Locate the cell with the specified text and output its (x, y) center coordinate. 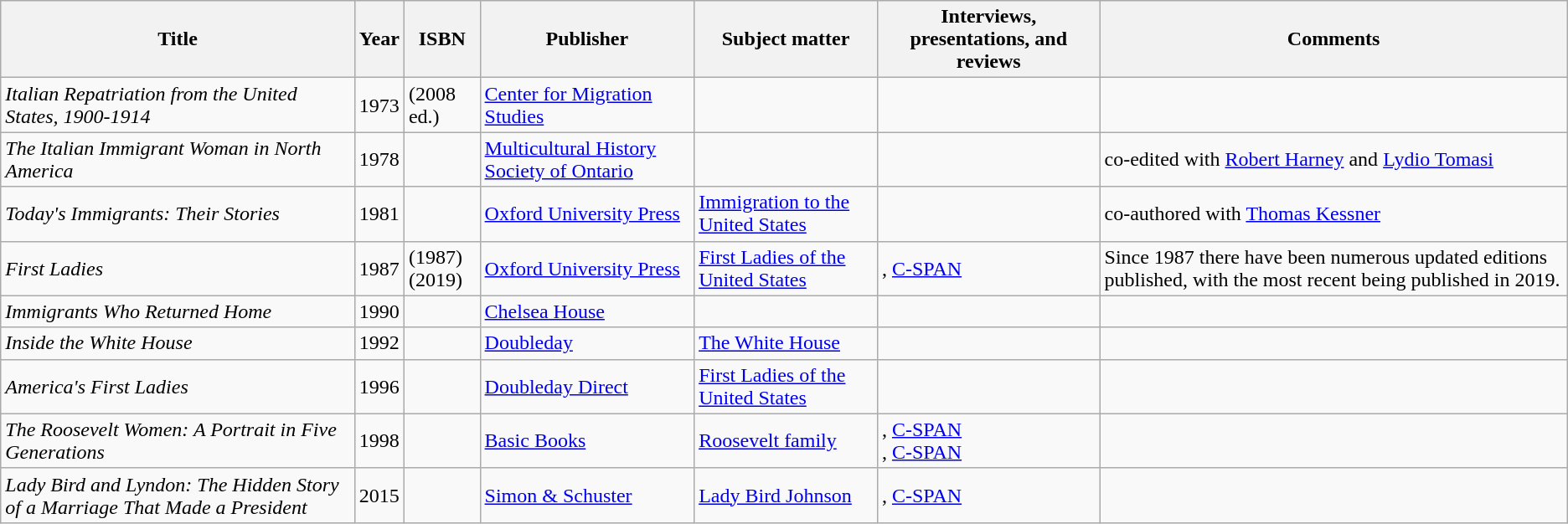
Roosevelt family (786, 440)
Simon & Schuster (587, 496)
Interviews, presentations, and reviews (988, 39)
Italian Repatriation from the United States, 1900-1914 (178, 105)
Immigration to the United States (786, 214)
Today's Immigrants: Their Stories (178, 214)
1998 (379, 440)
Title (178, 39)
Basic Books (587, 440)
1987 (379, 268)
, C-SPAN, C-SPAN (988, 440)
The Italian Immigrant Woman in North America (178, 159)
First Ladies (178, 268)
co-authored with Thomas Kessner (1333, 214)
(1987) (2019) (442, 268)
The White House (786, 343)
Comments (1333, 39)
Chelsea House (587, 311)
America's First Ladies (178, 387)
1978 (379, 159)
1973 (379, 105)
2015 (379, 496)
Publisher (587, 39)
Multicultural History Society of Ontario (587, 159)
Center for Migration Studies (587, 105)
The Roosevelt Women: A Portrait in Five Generations (178, 440)
(2008 ed.) (442, 105)
Doubleday (587, 343)
Inside the White House (178, 343)
1996 (379, 387)
Subject matter (786, 39)
1992 (379, 343)
ISBN (442, 39)
1981 (379, 214)
1990 (379, 311)
co-edited with Robert Harney and Lydio Tomasi (1333, 159)
Year (379, 39)
Since 1987 there have been numerous updated editions published, with the most recent being published in 2019. (1333, 268)
Immigrants Who Returned Home (178, 311)
Lady Bird and Lyndon: The Hidden Story of a Marriage That Made a President (178, 496)
Lady Bird Johnson (786, 496)
Doubleday Direct (587, 387)
